Output the [x, y] coordinate of the center of the cell containing the given text.  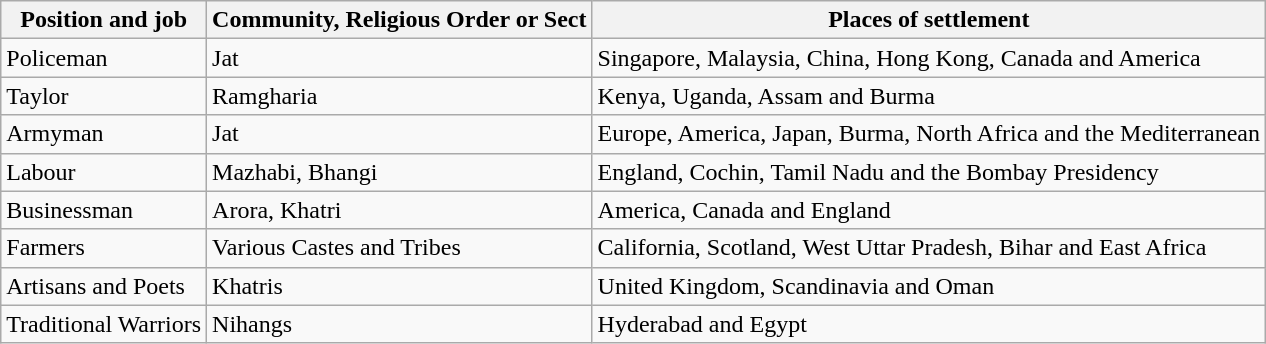
Various Castes and Tribes [400, 248]
Nihangs [400, 324]
Policeman [104, 58]
Places of settlement [928, 20]
Kenya, Uganda, Assam and Burma [928, 96]
Labour [104, 172]
Farmers [104, 248]
California, Scotland, West Uttar Pradesh, Bihar and East Africa [928, 248]
Europe, America, Japan, Burma, North Africa and the Mediterranean [928, 134]
Artisans and Poets [104, 286]
England, Cochin, Tamil Nadu and the Bombay Presidency [928, 172]
Khatris [400, 286]
Armyman [104, 134]
United Kingdom, Scandinavia and Oman [928, 286]
Hyderabad and Egypt [928, 324]
Businessman [104, 210]
Taylor [104, 96]
Traditional Warriors [104, 324]
Singapore, Malaysia, China, Hong Kong, Canada and America [928, 58]
Community, Religious Order or Sect [400, 20]
Ramgharia [400, 96]
Position and job [104, 20]
Mazhabi, Bhangi [400, 172]
Arora, Khatri [400, 210]
America, Canada and England [928, 210]
